Pinpoint the cell where the given text exists, returning its (x, y) midpoint coordinate. 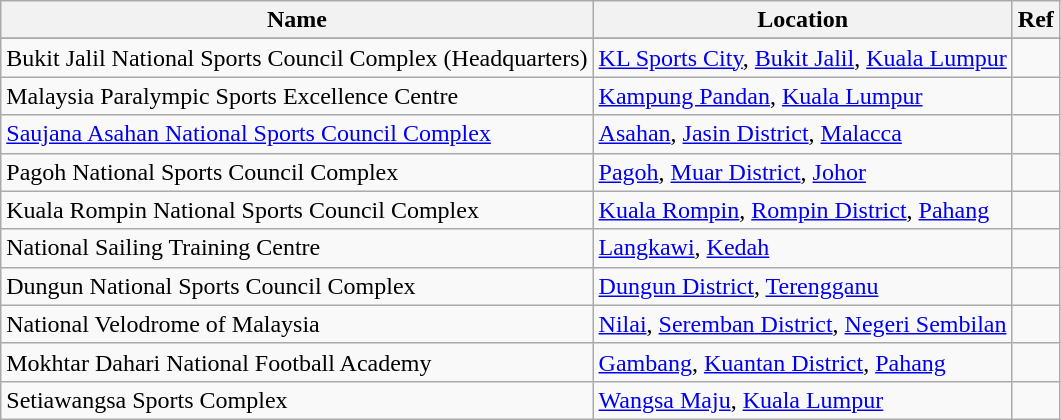
Name (297, 20)
Setiawangsa Sports Complex (297, 400)
Location (802, 20)
KL Sports City, Bukit Jalil, Kuala Lumpur (802, 58)
Gambang, Kuantan District, Pahang (802, 362)
Mokhtar Dahari National Football Academy (297, 362)
Dungun District, Terengganu (802, 286)
Nilai, Seremban District, Negeri Sembilan (802, 324)
Pagoh National Sports Council Complex (297, 172)
Asahan, Jasin District, Malacca (802, 134)
Kampung Pandan, Kuala Lumpur (802, 96)
Dungun National Sports Council Complex (297, 286)
National Velodrome of Malaysia (297, 324)
Bukit Jalil National Sports Council Complex (Headquarters) (297, 58)
Saujana Asahan National Sports Council Complex (297, 134)
Wangsa Maju, Kuala Lumpur (802, 400)
Pagoh, Muar District, Johor (802, 172)
Kuala Rompin National Sports Council Complex (297, 210)
Langkawi, Kedah (802, 248)
National Sailing Training Centre (297, 248)
Kuala Rompin, Rompin District, Pahang (802, 210)
Ref (1036, 20)
Malaysia Paralympic Sports Excellence Centre (297, 96)
